Output the (X, Y) coordinate of the center of the cell containing the given text.  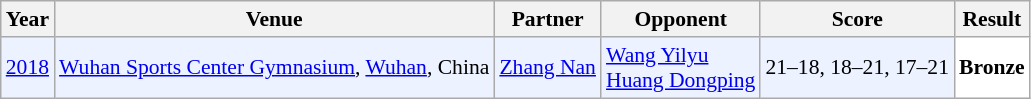
Bronze (992, 68)
21–18, 18–21, 17–21 (857, 68)
2018 (28, 68)
Result (992, 19)
Year (28, 19)
Venue (274, 19)
Score (857, 19)
Zhang Nan (548, 68)
Wang Yilyu Huang Dongping (680, 68)
Partner (548, 19)
Wuhan Sports Center Gymnasium, Wuhan, China (274, 68)
Opponent (680, 19)
